Return (x, y) of the center of cell containing provided text 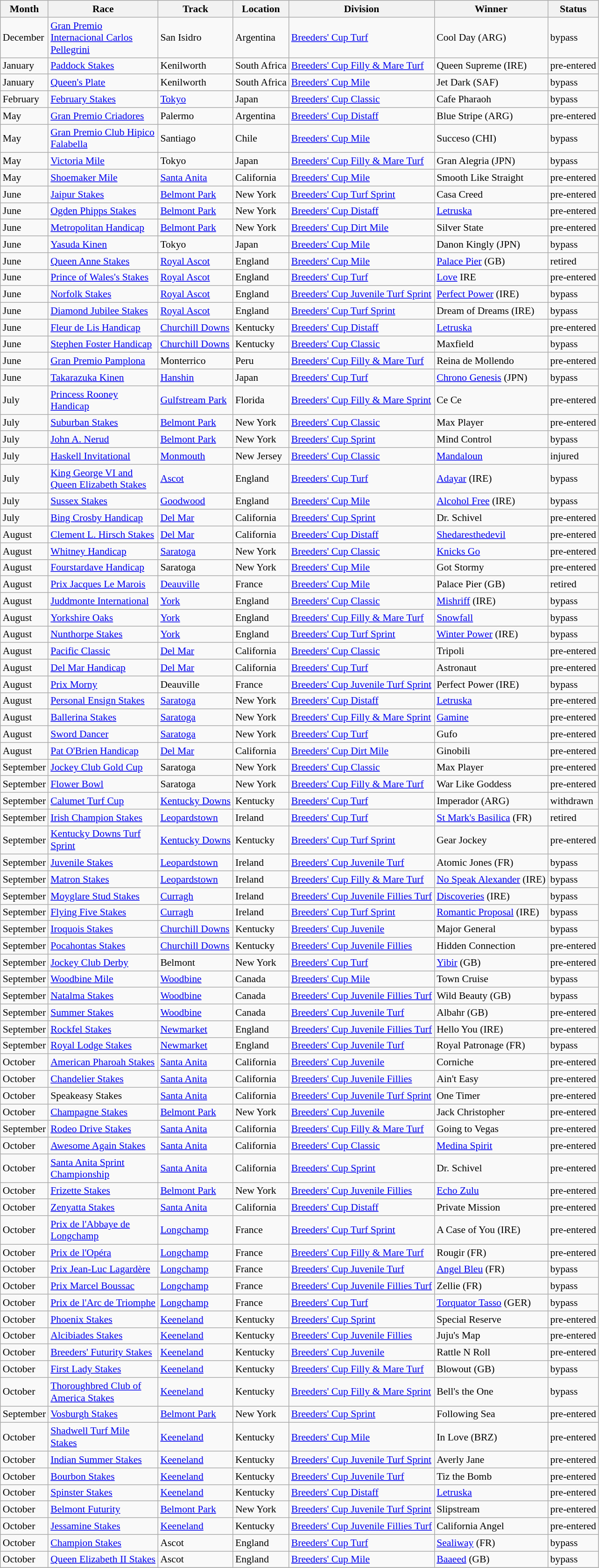
Yibir (GB) (491, 962)
Gran Premio Internacional Carlos Pellegrini (103, 37)
Santa Anita Sprint Championship (103, 1168)
Wild Beauty (GB) (491, 996)
December (24, 37)
Shedaresthedevil (491, 535)
Chandelier Stakes (103, 1079)
Gran Premio Pamplona (103, 361)
Gufo (491, 734)
In Love (BRZ) (491, 1437)
Bell's the One (491, 1391)
Race (103, 9)
Prix de l'Abbaye de Longchamp (103, 1230)
Mind Control (491, 440)
February Stakes (103, 100)
Gran Premio Club Hipico Falabella (103, 138)
Alcibiades Stakes (103, 1336)
Love IRE (491, 278)
Month (24, 9)
Silver State (491, 228)
Hello You (IRE) (491, 1029)
February (24, 100)
Vosburgh Stakes (103, 1414)
Cafe Pharaoh (491, 100)
Reina de Mollendo (491, 361)
A Case of You (IRE) (491, 1230)
Del Mar Handicap (103, 668)
Cool Day (ARG) (491, 37)
Chile (261, 138)
Spinster Stakes (103, 1493)
Royal Patronage (FR) (491, 1046)
Succeso (CHI) (491, 138)
Slipstream (491, 1510)
Averly Jane (491, 1460)
Status (573, 9)
Prix de l'Opéra (103, 1253)
Whitney Handicap (103, 551)
Special Reserve (491, 1319)
Gear Jockey (491, 840)
Track (195, 9)
Yorkshire Oaks (103, 618)
One Timer (491, 1096)
Hidden Connection (491, 946)
Prix Jacques Le Marois (103, 584)
Fleur de Lis Handicap (103, 328)
Clement L. Hirsch Stakes (103, 535)
Natalma Stakes (103, 996)
Princess Rooney Handicap (103, 400)
Iroquois Stakes (103, 929)
Jaipur Stakes (103, 194)
Flying Five Stakes (103, 912)
Angel Bleu (FR) (491, 1269)
Juddmonte International (103, 601)
Smooth Like Straight (491, 178)
Fourstardave Handicap (103, 568)
Prince of Wales's Stakes (103, 278)
Calumet Turf Cup (103, 801)
Queen Elizabeth II Stakes (103, 1560)
American Pharoah Stakes (103, 1062)
Zenyatta Stakes (103, 1208)
Speakeasy Stakes (103, 1096)
Moyglare Stud Stakes (103, 896)
Rattle N Roll (491, 1353)
Rodeo Drive Stakes (103, 1129)
Florida (261, 400)
Personal Ensign Stakes (103, 701)
Hanshin (195, 378)
Tripoli (491, 651)
Jockey Club Gold Cup (103, 768)
Breeders' Futurity Stakes (103, 1353)
War Like Goddess (491, 784)
Dream of Dreams (IRE) (491, 311)
Diamond Jubilee Stakes (103, 311)
Indian Summer Stakes (103, 1460)
Sword Dancer (103, 734)
Monmouth (195, 456)
St Mark's Basilica (FR) (491, 818)
Going to Vegas (491, 1129)
John A. Nerud (103, 440)
Ogden Phipps Stakes (103, 211)
Following Sea (491, 1414)
Summer Stakes (103, 1012)
Yasuda Kinen (103, 244)
Pat O'Brien Handicap (103, 751)
Victoria Mile (103, 161)
California Angel (491, 1526)
Metropolitan Handicap (103, 228)
Alcohol Free (IRE) (491, 501)
Ginobili (491, 751)
Queen Anne Stakes (103, 261)
Prix Marcel Boussac (103, 1286)
Medina Spirit (491, 1146)
Echo Zulu (491, 1191)
withdrawn (573, 801)
Prix de l'Arc de Triomphe (103, 1303)
Winner (491, 9)
Ain't Easy (491, 1079)
Imperador (ARG) (491, 801)
Champion Stakes (103, 1543)
Astronaut (491, 668)
Got Stormy (491, 568)
Romantic Proposal (IRE) (491, 912)
Ce Ce (491, 400)
Belmont (195, 962)
Major General (491, 929)
New Jersey (261, 456)
Belmont Futurity (103, 1510)
Gran Premio Criadores (103, 116)
Knicks Go (491, 551)
Chrono Genesis (JPN) (491, 378)
Casa Creed (491, 194)
San Isidro (195, 37)
Sussex Stakes (103, 501)
Queen's Plate (103, 83)
Gulfstream Park (195, 400)
Woodbine Mile (103, 979)
Paddock Stakes (103, 66)
Jack Christopher (491, 1112)
Juju's Map (491, 1336)
Norfolk Stakes (103, 294)
First Lady Stakes (103, 1369)
Haskell Invitational (103, 456)
Maxfield (491, 344)
Gamine (491, 718)
Private Mission (491, 1208)
Juvenile Stakes (103, 863)
Stephen Foster Handicap (103, 344)
Bing Crosby Handicap (103, 518)
Peru (261, 361)
Jockey Club Derby (103, 962)
Tiz the Bomb (491, 1476)
Matron Stakes (103, 879)
Atomic Jones (FR) (491, 863)
Corniche (491, 1062)
Nunthorpe Stakes (103, 634)
Snowfall (491, 618)
Bourbon Stakes (103, 1476)
Blue Stripe (ARG) (491, 116)
Queen Supreme (IRE) (491, 66)
Royal Lodge Stakes (103, 1046)
Shoemaker Mile (103, 178)
Santiago (195, 138)
Pacific Classic (103, 651)
Zellie (FR) (491, 1286)
Suburban Stakes (103, 423)
Town Cruise (491, 979)
Sealiway (FR) (491, 1543)
Takarazuka Kinen (103, 378)
Phoenix Stakes (103, 1319)
No Speak Alexander (IRE) (491, 879)
Baaeed (GB) (491, 1560)
Albahr (GB) (491, 1012)
Mandaloun (491, 456)
King George VI and Queen Elizabeth Stakes (103, 478)
Flower Bowl (103, 784)
Monterrico (195, 361)
Palermo (195, 116)
Rougir (FR) (491, 1253)
Gran Alegria (JPN) (491, 161)
Torquator Tasso (GER) (491, 1303)
Jessamine Stakes (103, 1526)
Jet Dark (SAF) (491, 83)
Division (361, 9)
Location (261, 9)
Rockfel Stakes (103, 1029)
Blowout (GB) (491, 1369)
Mishriff (IRE) (491, 601)
Pocahontas Stakes (103, 946)
Shadwell Turf Mile Stakes (103, 1437)
Prix Jean-Luc Lagardère (103, 1269)
Awesome Again Stakes (103, 1146)
Discoveries (IRE) (491, 896)
Thoroughbred Club of America Stakes (103, 1391)
Frizette Stakes (103, 1191)
Prix Morny (103, 684)
Champagne Stakes (103, 1112)
injured (573, 456)
Adayar (IRE) (491, 478)
Irish Champion Stakes (103, 818)
Kentucky Downs Turf Sprint (103, 840)
Ballerina Stakes (103, 718)
Winter Power (IRE) (491, 634)
Goodwood (195, 501)
Danon Kingly (JPN) (491, 244)
